Return the [X, Y] coordinate for the center point of the cell that contains the specified text.  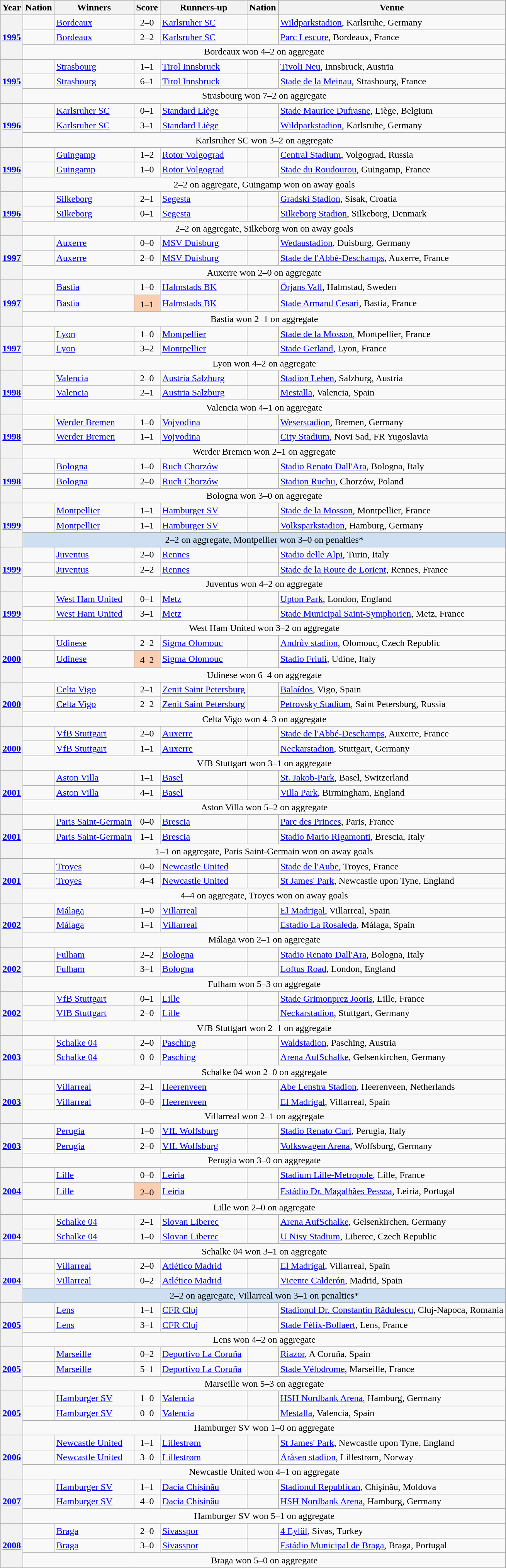
Stade de l'Aube, Troyes, France [392, 866]
Tivoli Neu, Innsbruck, Austria [392, 66]
Estádio Municipal de Braga, Braga, Portugal [392, 1546]
Estadio La Rosaleda, Málaga, Spain [392, 925]
Stade Vélodrome, Marseille, France [392, 1369]
2007 [12, 1501]
Winners [94, 8]
Year [12, 8]
Stade Grimonprez Jooris, Lille, France [392, 999]
Central Stadium, Volgograd, Russia [392, 155]
Udinese won 6–4 on aggregate [264, 675]
Balaídos, Vigo, Spain [392, 690]
Stadionul Dr. Constantin Rădulescu, Cluj-Napoca, Romania [392, 1310]
Stadio delle Alpi, Turin, Italy [392, 555]
Parc des Princes, Paris, France [392, 822]
Volkswagen Arena, Wolfsburg, Germany [392, 1146]
Gradski Stadion, Sisak, Croatia [392, 199]
Newcastle United won 4–1 on aggregate [264, 1472]
Stadio Renato Curi, Perugia, Italy [392, 1131]
VfB Stuttgart won 3–1 on aggregate [264, 763]
Petrovsky Stadium, Saint Petersburg, Russia [392, 704]
Weserstadion, Bremen, Germany [392, 422]
5–1 [147, 1369]
Volksparkstadion, Hamburg, Germany [392, 525]
Waldstadion, Pasching, Austria [392, 1043]
Hamburger SV won 5–1 on aggregate [264, 1516]
Örjans Vall, Halmstad, Sweden [392, 287]
3–2 [147, 349]
Åråsen stadion, Lillestrøm, Norway [392, 1457]
4–2 [147, 659]
4 Eylül, Sivas, Turkey [392, 1531]
2–2 on aggregate, Guingamp won on away goals [264, 184]
Wedaustadion, Duisburg, Germany [392, 243]
Stadion Lehen, Salzburg, Austria [392, 378]
Stade du Roudourou, Guingamp, France [392, 169]
4–1 [147, 793]
Runners-up [204, 8]
Stadion Ruchu, Chorzów, Poland [392, 481]
Auxerre won 2–0 on aggregate [264, 273]
Stadionul Republican, Chişinău, Moldova [392, 1486]
Perugia won 3–0 on aggregate [264, 1161]
2–2 on aggregate, Villarreal won 3–1 on penalties* [264, 1295]
Bordeaux won 4–2 on aggregate [264, 52]
Schalke 04 won 2–0 on aggregate [264, 1072]
Málaga won 2–1 on aggregate [264, 940]
Parc Lescure, Bordeaux, France [392, 37]
Stade de la Route de Lorient, Rennes, France [392, 569]
Valencia won 4–1 on aggregate [264, 407]
Hamburger SV won 1–0 on aggregate [264, 1428]
Juventus won 4–2 on aggregate [264, 584]
Score [147, 8]
St. Jakob-Park, Basel, Switzerland [392, 778]
Silkeborg Stadion, Silkeborg, Denmark [392, 214]
2–2 on aggregate, Silkeborg won on away goals [264, 228]
U Nisy Stadium, Liberec, Czech Republic [392, 1236]
Stade Maurice Dufrasne, Liège, Belgium [392, 111]
Abe Lenstra Stadion, Heerenveen, Netherlands [392, 1087]
Villa Park, Birmingham, England [392, 793]
Bastia won 2–1 on aggregate [264, 319]
Villarreal won 2–1 on aggregate [264, 1116]
Estádio Dr. Magalhães Pessoa, Leiria, Portugal [392, 1191]
1–2 [147, 155]
Stadio Friuli, Udine, Italy [392, 659]
4–4 [147, 881]
Aston Villa won 5–2 on aggregate [264, 807]
Stade Armand Cesari, Bastia, France [392, 303]
Stade Félix-Bollaert, Lens, France [392, 1325]
4–4 on aggregate, Troyes won on away goals [264, 895]
Andrův stadion, Olomouc, Czech Republic [392, 643]
Strasbourg won 7–2 on aggregate [264, 96]
Celta Vigo won 4–3 on aggregate [264, 719]
Lille won 2–0 on aggregate [264, 1207]
Schalke 04 won 3–1 on aggregate [264, 1251]
4–0 [147, 1502]
West Ham United won 3–2 on aggregate [264, 628]
Marseille won 5–3 on aggregate [264, 1384]
Braga won 5–0 on aggregate [264, 1560]
6–1 [147, 81]
2008 [12, 1546]
Loftus Road, London, England [392, 969]
Werder Bremen won 2–1 on aggregate [264, 452]
Upton Park, London, England [392, 599]
Fulham won 5–3 on aggregate [264, 984]
Riazor, A Coruña, Spain [392, 1354]
Karlsruher SC won 3–2 on aggregate [264, 140]
Vicente Calderón, Madrid, Spain [392, 1281]
VfB Stuttgart won 2–1 on aggregate [264, 1028]
Venue [392, 8]
2–2 on aggregate, Montpellier won 3–0 on penalties* [264, 540]
Lyon won 4–2 on aggregate [264, 363]
Stade Municipal Saint-Symphorien, Metz, France [392, 614]
Stadium Lille-Metropole, Lille, France [392, 1175]
Stade Gerland, Lyon, France [392, 349]
Stadio Mario Rigamonti, Brescia, Italy [392, 837]
1–1 on aggregate, Paris Saint-Germain won on away goals [264, 851]
2006 [12, 1457]
City Stadium, Novi Sad, FR Yugoslavia [392, 437]
Stade de la Meinau, Strasbourg, France [392, 81]
Bologna won 3–0 on aggregate [264, 496]
Lens won 4–2 on aggregate [264, 1340]
